Locate the cell with the specified text and output its (x, y) center coordinate. 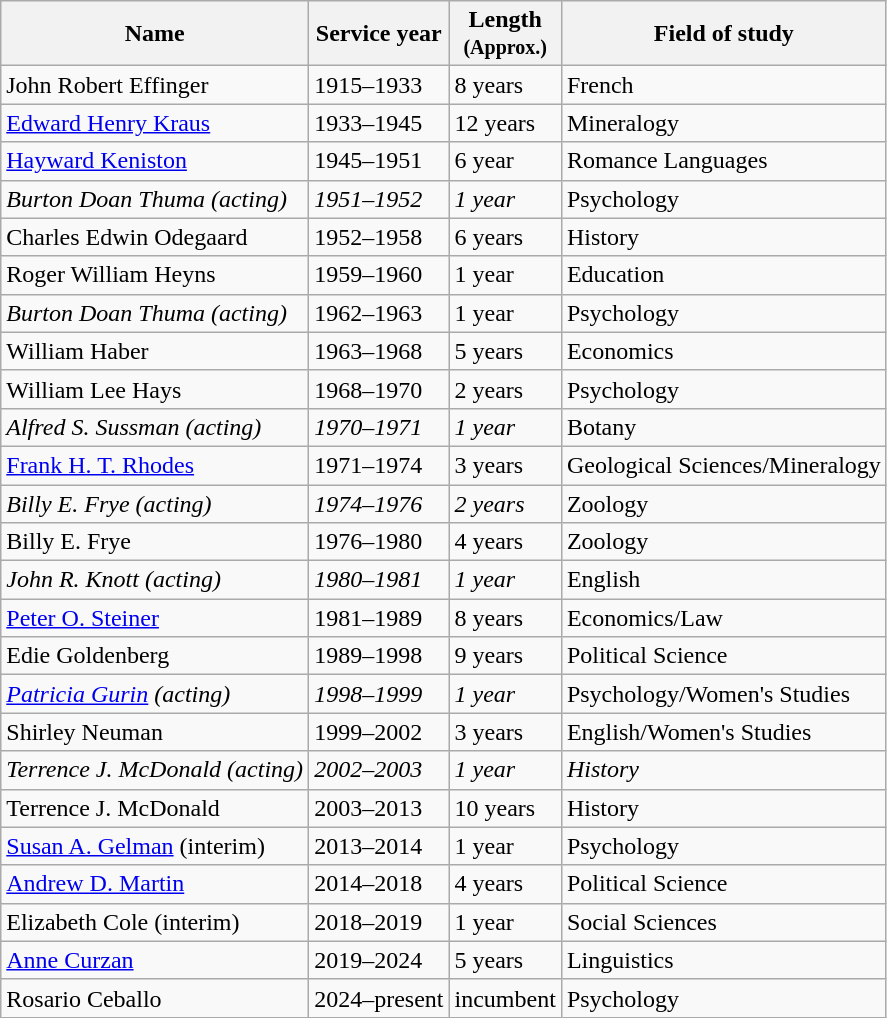
Edie Goldenberg (155, 656)
Mineralogy (724, 123)
English (724, 580)
1999–2002 (379, 732)
Billy E. Frye (155, 542)
Terrence J. McDonald (acting) (155, 770)
Service year (379, 34)
Psychology/Women's Studies (724, 694)
1945–1951 (379, 161)
Length(Approx.) (505, 34)
1976–1980 (379, 542)
1968–1970 (379, 389)
Elizabeth Cole (interim) (155, 922)
1959–1960 (379, 275)
Peter O. Steiner (155, 618)
6 year (505, 161)
Edward Henry Kraus (155, 123)
2019–2024 (379, 960)
1933–1945 (379, 123)
Billy E. Frye (acting) (155, 503)
Roger William Heyns (155, 275)
Charles Edwin Odegaard (155, 237)
Shirley Neuman (155, 732)
1989–1998 (379, 656)
Economics/Law (724, 618)
Anne Curzan (155, 960)
Alfred S. Sussman (acting) (155, 427)
1971–1974 (379, 465)
2014–2018 (379, 884)
Field of study (724, 34)
2002–2003 (379, 770)
2013–2014 (379, 846)
1915–1933 (379, 85)
William Haber (155, 351)
Romance Languages (724, 161)
Susan A. Gelman (interim) (155, 846)
10 years (505, 808)
John Robert Effinger (155, 85)
John R. Knott (acting) (155, 580)
1980–1981 (379, 580)
9 years (505, 656)
1998–1999 (379, 694)
William Lee Hays (155, 389)
Linguistics (724, 960)
6 years (505, 237)
1952–1958 (379, 237)
French (724, 85)
Education (724, 275)
Frank H. T. Rhodes (155, 465)
1981–1989 (379, 618)
Hayward Keniston (155, 161)
2018–2019 (379, 922)
2024–present (379, 998)
2003–2013 (379, 808)
1970–1971 (379, 427)
1963–1968 (379, 351)
English/Women's Studies (724, 732)
incumbent (505, 998)
1951–1952 (379, 199)
12 years (505, 123)
Rosario Ceballo (155, 998)
Botany (724, 427)
1962–1963 (379, 313)
Andrew D. Martin (155, 884)
Name (155, 34)
Patricia Gurin (acting) (155, 694)
1974–1976 (379, 503)
Economics (724, 351)
Terrence J. McDonald (155, 808)
Social Sciences (724, 922)
Geological Sciences/Mineralogy (724, 465)
